Find where the given text appears and provide that cell's center as (X, Y) coordinate. 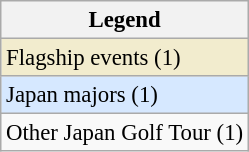
Other Japan Golf Tour (1) (125, 133)
Japan majors (1) (125, 95)
Flagship events (1) (125, 58)
Legend (125, 20)
